From the cell containing the given text, extract its center point as [X, Y] coordinate. 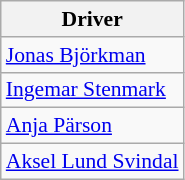
Ingemar Stenmark [92, 90]
Aksel Lund Svindal [92, 162]
Driver [92, 19]
Anja Pärson [92, 126]
Jonas Björkman [92, 55]
